Pinpoint the cell where the given text exists, returning its [x, y] midpoint coordinate. 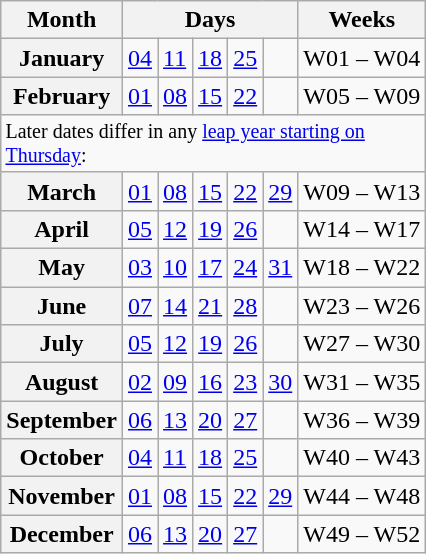
W09 – W13 [362, 191]
09 [176, 382]
August [62, 382]
W05 – W09 [362, 96]
October [62, 458]
March [62, 191]
30 [280, 382]
January [62, 58]
W31 – W35 [362, 382]
02 [140, 382]
10 [176, 268]
31 [280, 268]
W14 – W17 [362, 229]
W23 – W26 [362, 306]
W36 – W39 [362, 420]
W27 – W30 [362, 344]
Month [62, 20]
April [62, 229]
17 [210, 268]
03 [140, 268]
June [62, 306]
May [62, 268]
24 [246, 268]
14 [176, 306]
16 [210, 382]
07 [140, 306]
23 [246, 382]
W49 – W52 [362, 534]
December [62, 534]
28 [246, 306]
W18 – W22 [362, 268]
W01 – W04 [362, 58]
Later dates differ in any leap year starting on Thursday: [214, 144]
W44 – W48 [362, 496]
July [62, 344]
Weeks [362, 20]
Days [210, 20]
W40 – W43 [362, 458]
September [62, 420]
February [62, 96]
November [62, 496]
21 [210, 306]
